Determine the (X, Y) coordinate at the center of the cell enclosing the given text.  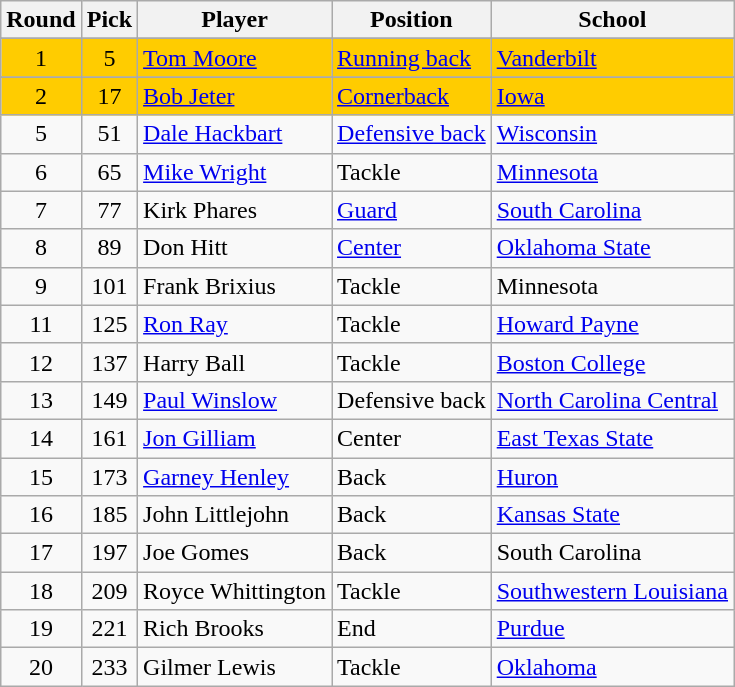
Rich Brooks (235, 629)
Paul Winslow (235, 400)
173 (109, 477)
Round (41, 20)
Royce Whittington (235, 591)
19 (41, 629)
End (412, 629)
77 (109, 210)
Garney Henley (235, 477)
Joe Gomes (235, 553)
Howard Payne (612, 324)
125 (109, 324)
Boston College (612, 362)
9 (41, 286)
8 (41, 248)
161 (109, 438)
North Carolina Central (612, 400)
Player (235, 20)
John Littlejohn (235, 515)
209 (109, 591)
Wisconsin (612, 134)
1 (41, 58)
Bob Jeter (235, 96)
18 (41, 591)
Iowa (612, 96)
14 (41, 438)
12 (41, 362)
Huron (612, 477)
185 (109, 515)
6 (41, 172)
149 (109, 400)
Jon Gilliam (235, 438)
7 (41, 210)
11 (41, 324)
Pick (109, 20)
16 (41, 515)
Oklahoma State (612, 248)
89 (109, 248)
Vanderbilt (612, 58)
221 (109, 629)
Oklahoma (612, 667)
Cornerback (412, 96)
Frank Brixius (235, 286)
Purdue (612, 629)
Tom Moore (235, 58)
East Texas State (612, 438)
School (612, 20)
20 (41, 667)
Harry Ball (235, 362)
Mike Wright (235, 172)
Ron Ray (235, 324)
Kirk Phares (235, 210)
Kansas State (612, 515)
Southwestern Louisiana (612, 591)
Position (412, 20)
65 (109, 172)
Dale Hackbart (235, 134)
13 (41, 400)
2 (41, 96)
Gilmer Lewis (235, 667)
Guard (412, 210)
233 (109, 667)
Running back (412, 58)
Don Hitt (235, 248)
51 (109, 134)
15 (41, 477)
101 (109, 286)
197 (109, 553)
137 (109, 362)
